Search for the cell housing the specified text and yield its [x, y] center coordinate. 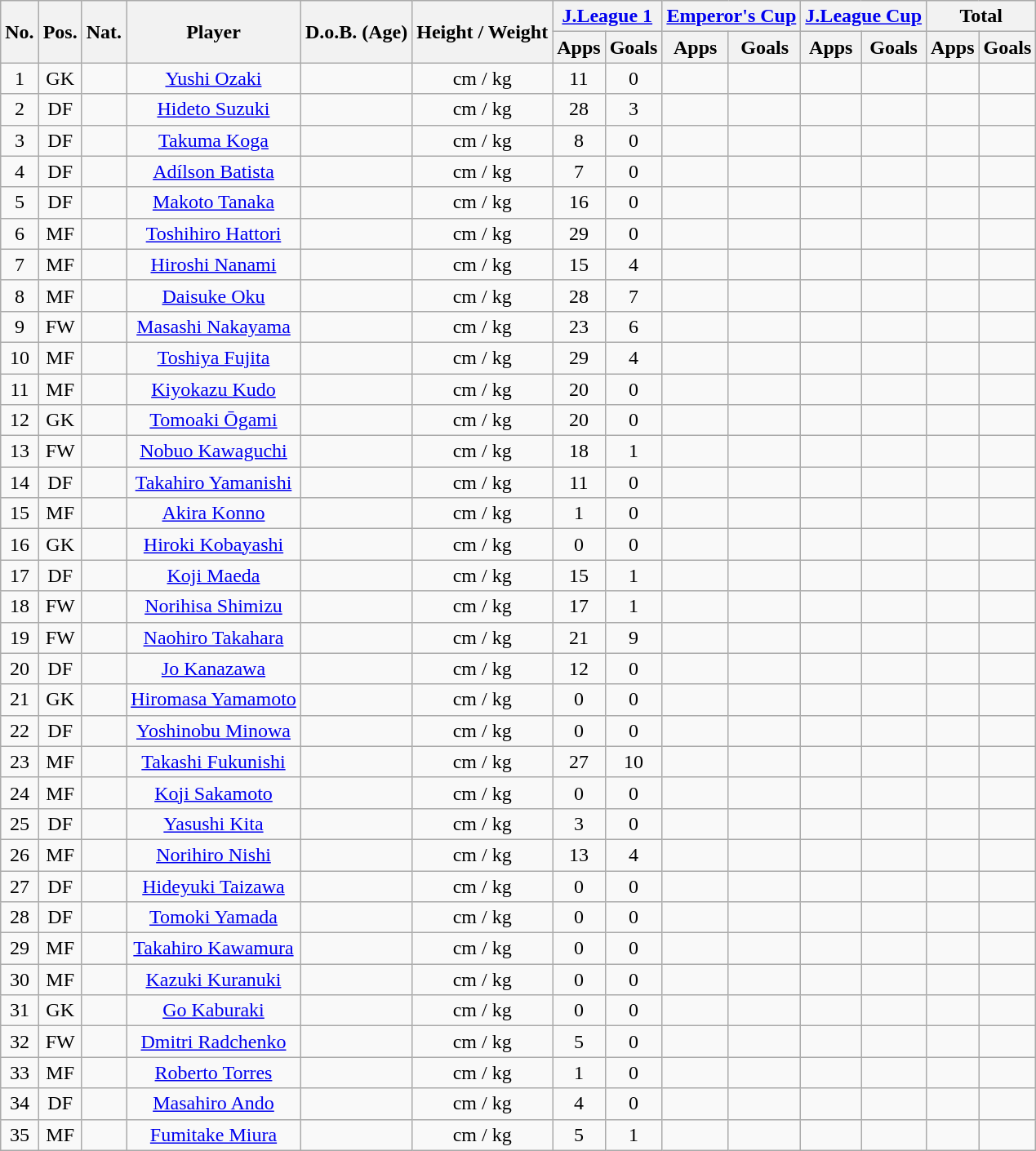
34 [20, 1104]
Dmitri Radchenko [214, 1042]
35 [20, 1135]
Pos. [60, 32]
Koji Sakamoto [214, 793]
22 [20, 731]
Hideto Suzuki [214, 109]
Koji Maeda [214, 575]
Hiroki Kobayashi [214, 544]
Toshiya Fujita [214, 358]
Hideyuki Taizawa [214, 886]
Total [981, 16]
Hiromasa Yamamoto [214, 700]
J.League 1 [607, 16]
25 [20, 824]
D.o.B. (Age) [356, 32]
24 [20, 793]
Tomoaki Ōgami [214, 420]
Masashi Nakayama [214, 327]
Roberto Torres [214, 1073]
19 [20, 638]
Takuma Koga [214, 140]
Naohiro Takahara [214, 638]
Hiroshi Nanami [214, 264]
Emperor's Cup [731, 16]
Takahiro Kawamura [214, 949]
Nat. [104, 32]
31 [20, 1011]
No. [20, 32]
Norihiro Nishi [214, 855]
Yoshinobu Minowa [214, 731]
Nobuo Kawaguchi [214, 451]
Makoto Tanaka [214, 202]
14 [20, 482]
2 [20, 109]
Yushi Ozaki [214, 78]
Adílson Batista [214, 171]
Takahiro Yamanishi [214, 482]
Masahiro Ando [214, 1104]
Norihisa Shimizu [214, 607]
32 [20, 1042]
Yasushi Kita [214, 824]
26 [20, 855]
Tomoki Yamada [214, 918]
Akira Konno [214, 513]
Fumitake Miura [214, 1135]
Player [214, 32]
33 [20, 1073]
Height / Weight [482, 32]
Jo Kanazawa [214, 669]
Go Kaburaki [214, 1011]
Kazuki Kuranuki [214, 980]
Takashi Fukunishi [214, 762]
J.League Cup [864, 16]
Toshihiro Hattori [214, 233]
Daisuke Oku [214, 296]
Kiyokazu Kudo [214, 389]
30 [20, 980]
